Pinpoint the cell where the given text exists, returning its [X, Y] midpoint coordinate. 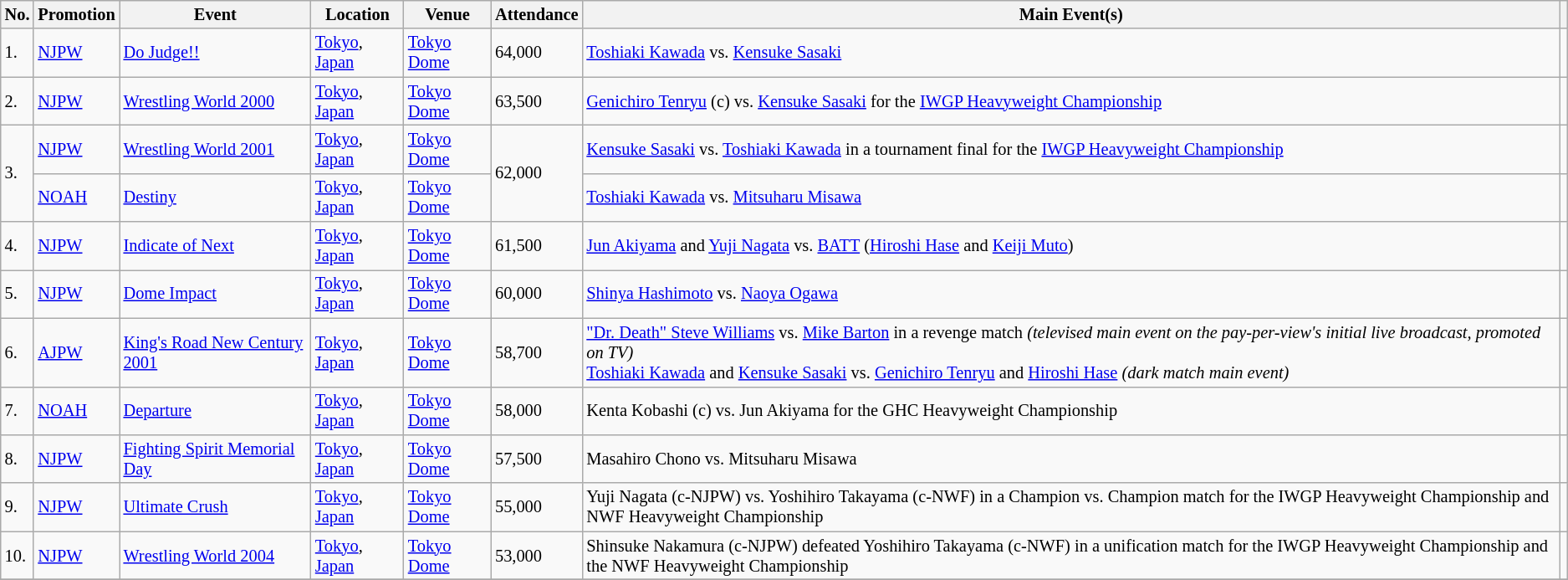
53,000 [537, 556]
Promotion [76, 14]
Toshiaki Kawada vs. Mitsuharu Misawa [1070, 198]
No. [18, 14]
57,500 [537, 459]
Shinya Hashimoto vs. Naoya Ogawa [1070, 294]
Event [216, 14]
Toshiaki Kawada vs. Kensuke Sasaki [1070, 53]
Attendance [537, 14]
Venue [447, 14]
Do Judge!! [216, 53]
Dome Impact [216, 294]
Main Event(s) [1070, 14]
2. [18, 101]
5. [18, 294]
58,000 [537, 411]
61,500 [537, 246]
Indicate of Next [216, 246]
4. [18, 246]
Wrestling World 2001 [216, 149]
King's Road New Century 2001 [216, 352]
Ultimate Crush [216, 507]
Kenta Kobashi (c) vs. Jun Akiyama for the GHC Heavyweight Championship [1070, 411]
AJPW [76, 352]
62,000 [537, 172]
Location [358, 14]
58,700 [537, 352]
Fighting Spirit Memorial Day [216, 459]
6. [18, 352]
10. [18, 556]
Departure [216, 411]
9. [18, 507]
Wrestling World 2004 [216, 556]
Masahiro Chono vs. Mitsuharu Misawa [1070, 459]
Wrestling World 2000 [216, 101]
1. [18, 53]
7. [18, 411]
64,000 [537, 53]
3. [18, 172]
60,000 [537, 294]
55,000 [537, 507]
Destiny [216, 198]
Jun Akiyama and Yuji Nagata vs. BATT (Hiroshi Hase and Keiji Muto) [1070, 246]
8. [18, 459]
63,500 [537, 101]
Kensuke Sasaki vs. Toshiaki Kawada in a tournament final for the IWGP Heavyweight Championship [1070, 149]
Genichiro Tenryu (c) vs. Kensuke Sasaki for the IWGP Heavyweight Championship [1070, 101]
